From the cell containing the given text, extract its center point as [X, Y] coordinate. 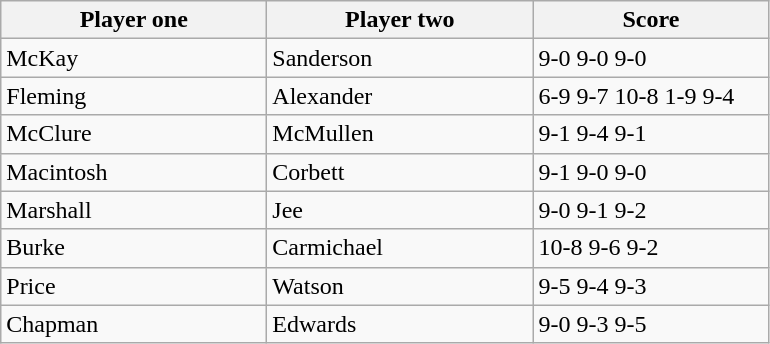
Score [651, 20]
9-1 9-4 9-1 [651, 134]
9-0 9-3 9-5 [651, 324]
Watson [400, 286]
9-5 9-4 9-3 [651, 286]
Marshall [134, 210]
9-0 9-1 9-2 [651, 210]
Price [134, 286]
Macintosh [134, 172]
9-0 9-0 9-0 [651, 58]
Edwards [400, 324]
Player one [134, 20]
Jee [400, 210]
Alexander [400, 96]
McKay [134, 58]
Carmichael [400, 248]
Sanderson [400, 58]
Chapman [134, 324]
Fleming [134, 96]
McMullen [400, 134]
Player two [400, 20]
10-8 9-6 9-2 [651, 248]
Burke [134, 248]
6-9 9-7 10-8 1-9 9-4 [651, 96]
McClure [134, 134]
9-1 9-0 9-0 [651, 172]
Corbett [400, 172]
